Search for the cell housing the specified text and yield its [X, Y] center coordinate. 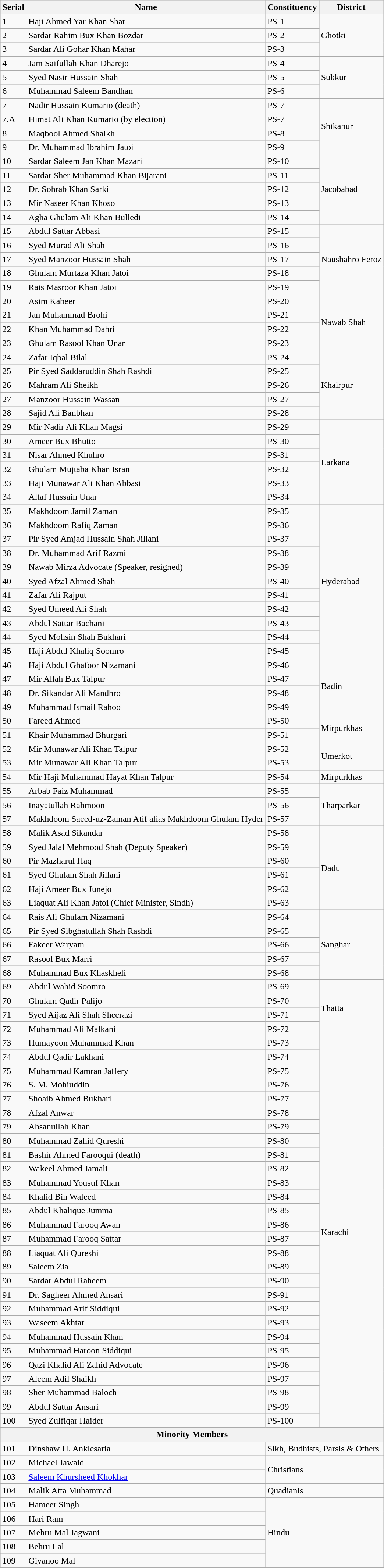
PS-21 [292, 315]
PS-19 [292, 287]
18 [13, 273]
Bashir Ahmed Farooqui (death) [146, 1155]
80 [13, 1141]
Hari Ram [146, 1519]
Khalid Bin Waleed [146, 1197]
104 [13, 1490]
Qazi Khalid Ali Zahid Advocate [146, 1365]
PS-100 [292, 1421]
45 [13, 651]
26 [13, 385]
PS-87 [292, 1239]
106 [13, 1519]
PS-15 [292, 231]
107 [13, 1533]
PS-34 [292, 497]
38 [13, 553]
32 [13, 469]
Mir Nadir Ali Khan Magsi [146, 427]
Rais Ali Ghulam Nizamani [146, 917]
87 [13, 1239]
Hameer Singh [146, 1504]
30 [13, 441]
PS-25 [292, 371]
53 [13, 763]
Dinshaw H. Anklesaria [146, 1449]
Ameer Bux Bhutto [146, 441]
93 [13, 1323]
64 [13, 917]
PS-66 [292, 945]
Malik Asad Sikandar [146, 833]
PS-40 [292, 581]
PS-84 [292, 1197]
PS-47 [292, 679]
PS-16 [292, 245]
Syed Ghulam Shah Jillani [146, 875]
Saleem Zia [146, 1267]
PS-70 [292, 1001]
Humayoon Muhammad Khan [146, 1043]
91 [13, 1294]
PS-73 [292, 1043]
PS-99 [292, 1407]
62 [13, 889]
Sardar Ali Gohar Khan Mahar [146, 49]
Hyderabad [351, 581]
35 [13, 511]
PS-76 [292, 1085]
Dr. Sagheer Ahmed Ansari [146, 1294]
74 [13, 1057]
Wakeel Ahmed Jamali [146, 1169]
109 [13, 1561]
Syed Murad Ali Shah [146, 245]
13 [13, 203]
Himat Ali Khan Kumario (by election) [146, 119]
2 [13, 35]
94 [13, 1337]
Makhdoom Jamil Zaman [146, 511]
Fakeer Waryam [146, 945]
19 [13, 287]
101 [13, 1449]
PS-51 [292, 735]
81 [13, 1155]
PS-13 [292, 203]
88 [13, 1253]
PS-50 [292, 721]
Mehru Mal Jagwani [146, 1533]
Larkana [351, 462]
Sardar Rahim Bux Khan Bozdar [146, 35]
Christians [324, 1469]
8 [13, 133]
PS-27 [292, 399]
PS-81 [292, 1155]
Muhammad Farooq Awan [146, 1225]
21 [13, 315]
PS-78 [292, 1113]
6 [13, 91]
PS-24 [292, 357]
PS-12 [292, 189]
89 [13, 1267]
Haji Munawar Ali Khan Abbasi [146, 483]
PS-20 [292, 301]
34 [13, 497]
PS-39 [292, 567]
PS-23 [292, 343]
PS-36 [292, 525]
28 [13, 413]
Umerkot [351, 756]
PS-18 [292, 273]
Muhammad Ismail Rahoo [146, 707]
Syed Jalal Mehmood Shah (Deputy Speaker) [146, 847]
5 [13, 77]
PS-77 [292, 1099]
Pir Syed Sibghatullah Shah Rashdi [146, 931]
PS-14 [292, 217]
PS-65 [292, 931]
PS-82 [292, 1169]
PS-60 [292, 861]
Mahram Ali Sheikh [146, 385]
PS-90 [292, 1281]
PS-72 [292, 1029]
71 [13, 1015]
Sher Muhammad Baloch [146, 1393]
Syed Nasir Hussain Shah [146, 77]
67 [13, 959]
10 [13, 161]
78 [13, 1113]
98 [13, 1393]
12 [13, 189]
PS-32 [292, 469]
Muhammad Zahid Qureshi [146, 1141]
97 [13, 1379]
Muhammad Yousuf Khan [146, 1183]
PS-3 [292, 49]
Rasool Bux Marri [146, 959]
Haji Ahmed Yar Khan Shar [146, 21]
PS-96 [292, 1365]
PS-85 [292, 1211]
PS-6 [292, 91]
PS-64 [292, 917]
54 [13, 777]
PS-38 [292, 553]
Mir Allah Bux Talpur [146, 679]
Muhammad Kamran Jaffery [146, 1071]
33 [13, 483]
Sardar Sher Muhammad Khan Bijarani [146, 175]
Dr. Sohrab Khan Sarki [146, 189]
Muhammad Hussain Khan [146, 1337]
85 [13, 1211]
83 [13, 1183]
Quadianis [324, 1490]
100 [13, 1421]
42 [13, 609]
25 [13, 371]
Abdul Sattar Abbasi [146, 231]
PS-5 [292, 77]
Haji Abdul Ghafoor Nizamani [146, 665]
PS-9 [292, 147]
PS-68 [292, 973]
48 [13, 693]
PS-1 [292, 21]
102 [13, 1462]
PS-52 [292, 749]
PS-41 [292, 595]
Syed Manzoor Hussain Shah [146, 259]
Maqbool Ahmed Shaikh [146, 133]
56 [13, 805]
Abdul Sattar Ansari [146, 1407]
105 [13, 1504]
Jan Muhammad Brohi [146, 315]
PS-33 [292, 483]
Liaquat Ali Khan Jatoi (Chief Minister, Sindh) [146, 903]
PS-29 [292, 427]
Abdul Khalique Jumma [146, 1211]
Syed Umeed Ali Shah [146, 609]
43 [13, 623]
44 [13, 637]
PS-26 [292, 385]
PS-45 [292, 651]
PS-56 [292, 805]
Abdul Wahid Soomro [146, 987]
Syed Zulfiqar Haider [146, 1421]
PS-74 [292, 1057]
23 [13, 343]
15 [13, 231]
Waseem Akhtar [146, 1323]
Sardar Abdul Raheem [146, 1281]
Zafar Iqbal Bilal [146, 357]
Malik Atta Muhammad [146, 1490]
69 [13, 987]
PS-98 [292, 1393]
66 [13, 945]
PS-69 [292, 987]
84 [13, 1197]
Muhammad Arif Siddiqui [146, 1309]
PS-67 [292, 959]
PS-86 [292, 1225]
Minority Members [192, 1435]
92 [13, 1309]
Michael Jawaid [146, 1462]
PS-57 [292, 819]
37 [13, 539]
PS-11 [292, 175]
Pir Syed Amjad Hussain Shah Jillani [146, 539]
63 [13, 903]
PS-80 [292, 1141]
PS-17 [292, 259]
Makhdoom Rafiq Zaman [146, 525]
Ahsanullah Khan [146, 1127]
40 [13, 581]
Ghulam Rasool Khan Unar [146, 343]
PS-43 [292, 623]
Ghulam Qadir Palijo [146, 1001]
Jacobabad [351, 189]
52 [13, 749]
65 [13, 931]
PS-61 [292, 875]
Pir Mazharul Haq [146, 861]
PS-83 [292, 1183]
Makhdoom Saeed-uz-Zaman Atif alias Makhdoom Ghulam Hyder [146, 819]
Nisar Ahmed Khuhro [146, 455]
31 [13, 455]
Rais Masroor Khan Jatoi [146, 287]
Liaquat Ali Qureshi [146, 1253]
Ghulam Murtaza Khan Jatoi [146, 273]
1 [13, 21]
PS-55 [292, 791]
79 [13, 1127]
Agha Ghulam Ali Khan Bulledi [146, 217]
PS-42 [292, 609]
Abdul Sattar Bachani [146, 623]
82 [13, 1169]
Muhammad Haroon Siddiqui [146, 1351]
PS-48 [292, 693]
73 [13, 1043]
75 [13, 1071]
9 [13, 147]
PS-31 [292, 455]
95 [13, 1351]
Sikh, Budhists, Parsis & Others [324, 1449]
Badin [351, 686]
Haji Ameer Bux Junejo [146, 889]
Constituency [292, 7]
Muhammad Bux Khaskheli [146, 973]
Mir Naseer Khan Khoso [146, 203]
PS-75 [292, 1071]
PS-97 [292, 1379]
39 [13, 567]
55 [13, 791]
Saleem Khursheed Khokhar [146, 1476]
Dadu [351, 868]
Syed Afzal Ahmed Shah [146, 581]
Fareed Ahmed [146, 721]
47 [13, 679]
Hindu [324, 1532]
Afzal Anwar [146, 1113]
Ghulam Mujtaba Khan Isran [146, 469]
PS-46 [292, 665]
Sanghar [351, 945]
Muhammad Ali Malkani [146, 1029]
61 [13, 875]
27 [13, 399]
Manzoor Hussain Wassan [146, 399]
Name [146, 7]
Khairpur [351, 385]
Haji Abdul Khaliq Soomro [146, 651]
PS-59 [292, 847]
Muhammad Farooq Sattar [146, 1239]
11 [13, 175]
103 [13, 1476]
77 [13, 1099]
20 [13, 301]
24 [13, 357]
29 [13, 427]
PS-22 [292, 329]
Jam Saifullah Khan Dharejo [146, 63]
PS-30 [292, 441]
Thatta [351, 1008]
Abdul Qadir Lakhani [146, 1057]
Shikapur [351, 126]
Altaf Hussain Unar [146, 497]
Sardar Saleem Jan Khan Mazari [146, 161]
Ghotki [351, 35]
PS-95 [292, 1351]
Inayatullah Rahmoon [146, 805]
PS-71 [292, 1015]
PS-49 [292, 707]
36 [13, 525]
22 [13, 329]
District [351, 7]
PS-28 [292, 413]
PS-89 [292, 1267]
Shoaib Ahmed Bukhari [146, 1099]
50 [13, 721]
60 [13, 861]
90 [13, 1281]
76 [13, 1085]
PS-58 [292, 833]
Syed Mohsin Shah Bukhari [146, 637]
96 [13, 1365]
Nadir Hussain Kumario (death) [146, 105]
PS-88 [292, 1253]
PS-2 [292, 35]
7.A [13, 119]
Tharparkar [351, 805]
Mir Haji Muhammad Hayat Khan Talpur [146, 777]
PS-54 [292, 777]
86 [13, 1225]
PS-37 [292, 539]
70 [13, 1001]
Karachi [351, 1232]
Nawab Mirza Advocate (Speaker, resigned) [146, 567]
Behru Lal [146, 1547]
Khan Muhammad Dahri [146, 329]
14 [13, 217]
Sukkur [351, 77]
41 [13, 595]
Khair Muhammad Bhurgari [146, 735]
S. M. Mohiuddin [146, 1085]
PS-62 [292, 889]
108 [13, 1547]
Giyanoo Mal [146, 1561]
PS-10 [292, 161]
Arbab Faiz Muhammad [146, 791]
72 [13, 1029]
46 [13, 665]
Dr. Sikandar Ali Mandhro [146, 693]
Zafar Ali Rajput [146, 595]
Dr. Muhammad Arif Razmi [146, 553]
PS-4 [292, 63]
Syed Aijaz Ali Shah Sheerazi [146, 1015]
57 [13, 819]
7 [13, 105]
Muhammad Saleem Bandhan [146, 91]
PS-91 [292, 1294]
PS-92 [292, 1309]
Aleem Adil Shaikh [146, 1379]
PS-63 [292, 903]
Dr. Muhammad Ibrahim Jatoi [146, 147]
PS-79 [292, 1127]
Nawab Shah [351, 322]
Pir Syed Saddaruddin Shah Rashdi [146, 371]
51 [13, 735]
4 [13, 63]
16 [13, 245]
PS-93 [292, 1323]
PS-94 [292, 1337]
PS-44 [292, 637]
Asim Kabeer [146, 301]
3 [13, 49]
58 [13, 833]
Sajid Ali Banbhan [146, 413]
PS-53 [292, 763]
Naushahro Feroz [351, 259]
99 [13, 1407]
Serial [13, 7]
PS-8 [292, 133]
49 [13, 707]
59 [13, 847]
17 [13, 259]
68 [13, 973]
PS-35 [292, 511]
